Pinpoint the cell where the given text exists, returning its [x, y] midpoint coordinate. 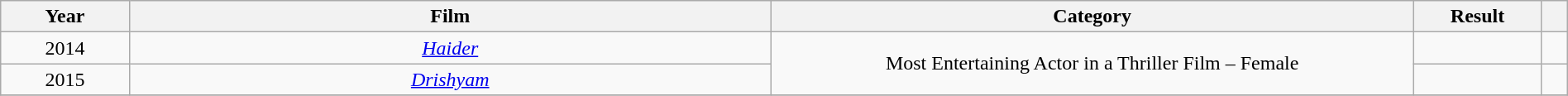
Film [450, 17]
Haider [450, 48]
Drishyam [450, 79]
Most Entertaining Actor in a Thriller Film – Female [1092, 64]
2015 [65, 79]
Result [1477, 17]
Year [65, 17]
2014 [65, 48]
Category [1092, 17]
